Extract the [x, y] coordinate from the center of the cell holding the provided text.  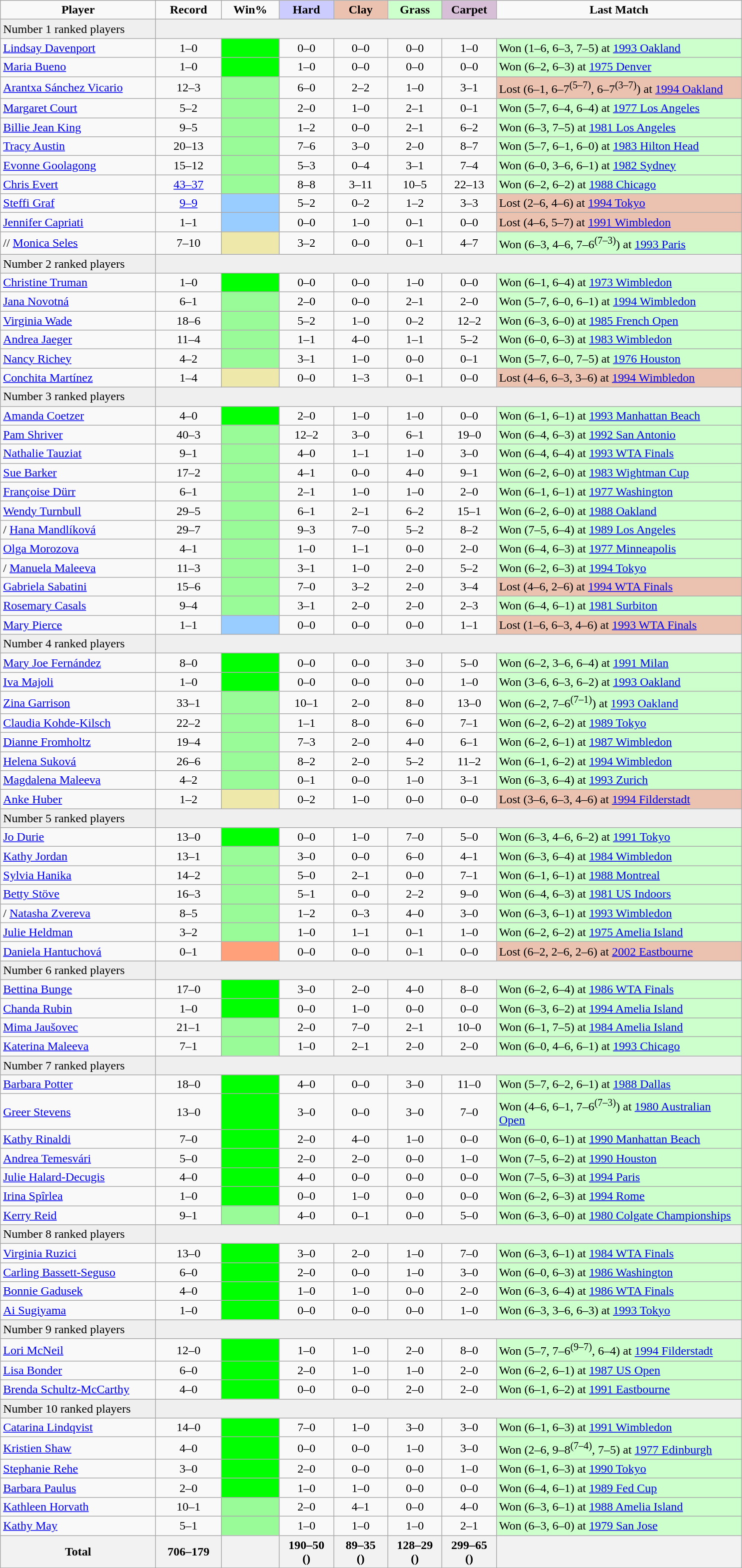
Total [78, 1552]
Dianne Fromholtz [78, 742]
33–1 [189, 702]
Won (6–3, 6–0) at 1979 San Jose [619, 1526]
Julie Halard-Decugis [78, 1177]
Won (6–2, 6–3) at 1975 Denver [619, 67]
Number 4 ranked players [78, 644]
Won (5–7, 7–6(9–7), 6–4) at 1994 Filderstadt [619, 1350]
Gabriela Sabatini [78, 587]
Won (6–1, 6–1) at 1977 Washington [619, 492]
Andrea Jaeger [78, 340]
Number 8 ranked players [78, 1234]
Helena Suková [78, 761]
15–6 [189, 587]
40–3 [189, 435]
14–2 [189, 875]
21–1 [189, 1028]
// Monica Seles [78, 243]
Number 2 ranked players [78, 264]
Last Match [619, 10]
Kristien Shaw [78, 1449]
Kerry Reid [78, 1215]
706–179 [189, 1552]
Won (7–5, 6–2) at 1990 Houston [619, 1158]
Won (3–6, 6–3, 6–2) at 1993 Oakland [619, 682]
Won (6–0, 3–6, 6–1) at 1982 Sydney [619, 165]
17–0 [189, 989]
Won (6–3, 6–4) at 1993 Zurich [619, 780]
Barbara Potter [78, 1084]
Ai Sugiyama [78, 1310]
19–0 [470, 435]
Won (6–3, 6–1) at 1984 WTA Finals [619, 1253]
Lost (4–6, 2–6) at 1994 WTA Finals [619, 587]
Won (6–0, 4–6, 6–1) at 1993 Chicago [619, 1046]
Won (7–5, 6–3) at 1994 Paris [619, 1177]
Won (6–3, 4–6, 6–2) at 1991 Tokyo [619, 837]
Hard [307, 10]
Nathalie Tauziat [78, 454]
Won (6–2, 6–4) at 1986 WTA Finals [619, 989]
Won (6–2, 6–2) at 1989 Tokyo [619, 723]
12–3 [189, 88]
Won (5–7, 6–1, 6–0) at 1983 Hilton Head [619, 146]
Won (6–1, 6–2) at 1994 Wimbledon [619, 761]
Record [189, 10]
Rosemary Casals [78, 606]
Virginia Ruzici [78, 1253]
13–1 [189, 856]
Number 10 ranked players [78, 1409]
22–13 [470, 184]
Wendy Turnbull [78, 511]
Amanda Coetzer [78, 416]
Mima Jaušovec [78, 1028]
18–6 [189, 321]
29–7 [189, 529]
Margaret Court [78, 108]
7–3 [307, 742]
10–0 [470, 1028]
Won (6–4, 6–3) at 1977 Minneapolis [619, 548]
Mary Joe Fernández [78, 663]
Won (6–2, 6–3) at 1994 Tokyo [619, 568]
Won (6–3, 6–0) at 1985 French Open [619, 321]
Lost (3–6, 6–3, 4–6) at 1994 Filderstadt [619, 799]
Catarina Lindqvist [78, 1428]
Lost (6–2, 2–6, 2–6) at 2002 Eastbourne [619, 951]
Won (6–3, 3–6, 6–3) at 1993 Tokyo [619, 1310]
Maria Bueno [78, 67]
Won (5–7, 6–0, 6–1) at 1994 Wimbledon [619, 302]
Magdalena Maleeva [78, 780]
Conchita Martínez [78, 378]
Grass [415, 10]
Carling Bassett-Seguso [78, 1272]
Lisa Bonder [78, 1371]
Kathy Rinaldi [78, 1139]
Won (6–3, 6–2) at 1994 Amelia Island [619, 1008]
10–5 [415, 184]
Number 7 ranked players [78, 1065]
Zina Garrison [78, 702]
Won (6–1, 6–1) at 1993 Manhattan Beach [619, 416]
Won (6–4, 6–3) at 1981 US Indoors [619, 894]
Won (6–1, 6–4) at 1973 Wimbledon [619, 283]
Won (6–1, 7–5) at 1984 Amelia Island [619, 1028]
9–9 [189, 203]
3–11 [361, 184]
Steffi Graf [78, 203]
Won (6–2, 6–0) at 1988 Oakland [619, 511]
4–7 [470, 243]
/ Hana Mandlíková [78, 529]
1–4 [189, 378]
Number 9 ranked players [78, 1329]
3–3 [470, 203]
22–2 [189, 723]
Sylvia Hanika [78, 875]
Barbara Paulus [78, 1488]
Evonne Goolagong [78, 165]
Jo Durie [78, 837]
Jana Novotná [78, 302]
7–4 [470, 165]
Win% [250, 10]
Number 5 ranked players [78, 818]
18–0 [189, 1084]
Pam Shriver [78, 435]
0–3 [361, 913]
Lindsay Davenport [78, 48]
Lost (4–6, 6–3, 3–6) at 1994 Wimbledon [619, 378]
Julie Heldman [78, 932]
Brenda Schultz-McCarthy [78, 1390]
Won (6–2, 6–1) at 1987 US Open [619, 1371]
9–3 [307, 529]
5–3 [307, 165]
Won (6–3, 6–1) at 1988 Amelia Island [619, 1507]
Stephanie Rehe [78, 1469]
Won (6–2, 6–2) at 1988 Chicago [619, 184]
Daniela Hantuchová [78, 951]
Won (6–4, 6–4) at 1993 WTA Finals [619, 454]
Number 6 ranked players [78, 970]
Bettina Bunge [78, 989]
11–2 [470, 761]
9–0 [470, 894]
190–50 () [307, 1552]
Irina Spîrlea [78, 1196]
Number 1 ranked players [78, 29]
Katerina Maleeva [78, 1046]
Won (6–2, 3–6, 6–4) at 1991 Milan [619, 663]
Bonnie Gadusek [78, 1291]
15–1 [470, 511]
Nancy Richey [78, 359]
Won (6–2, 6–1) at 1987 Wimbledon [619, 742]
Lost (2–6, 4–6) at 1994 Tokyo [619, 203]
Kathy May [78, 1526]
Kathy Jordan [78, 856]
8–7 [470, 146]
Won (6–2, 6–3) at 1994 Rome [619, 1196]
Won (6–1, 6–2) at 1991 Eastbourne [619, 1390]
8–5 [189, 913]
26–6 [189, 761]
2–3 [470, 606]
Won (4–6, 6–1, 7–6(7–3)) at 1980 Australian Open [619, 1112]
Won (6–4, 6–1) at 1981 Surbiton [619, 606]
Anke Huber [78, 799]
Claudia Kohde-Kilsch [78, 723]
Won (6–3, 4–6, 7–6(7–3)) at 1993 Paris [619, 243]
17–2 [189, 473]
11–0 [470, 1084]
12–0 [189, 1350]
Iva Majoli [78, 682]
Carpet [470, 10]
Clay [361, 10]
Won (6–3, 7–5) at 1981 Los Angeles [619, 127]
Billie Jean King [78, 127]
Won (6–1, 6–3) at 1990 Tokyo [619, 1469]
Won (6–3, 6–4) at 1986 WTA Finals [619, 1291]
Virginia Wade [78, 321]
7–10 [189, 243]
Lori McNeil [78, 1350]
Andrea Temesvári [78, 1158]
Won (5–7, 6–4, 6–4) at 1977 Los Angeles [619, 108]
Lost (6–1, 6–7(5–7), 6–7(3–7)) at 1994 Oakland [619, 88]
43–37 [189, 184]
Chris Evert [78, 184]
9–5 [189, 127]
Won (2–6, 9–8(7–4), 7–5) at 1977 Edinburgh [619, 1449]
Won (6–3, 6–4) at 1984 Wimbledon [619, 856]
Olga Morozova [78, 548]
Won (6–3, 6–1) at 1993 Wimbledon [619, 913]
Lost (4–6, 5–7) at 1991 Wimbledon [619, 222]
Won (6–2, 7–6(7–1)) at 1993 Oakland [619, 702]
128–29 () [415, 1552]
29–5 [189, 511]
Player [78, 10]
Won (6–1, 6–3) at 1991 Wimbledon [619, 1428]
Tracy Austin [78, 146]
Won (6–0, 6–3) at 1983 Wimbledon [619, 340]
7–6 [307, 146]
3–4 [470, 587]
Won (6–3, 6–0) at 1980 Colgate Championships [619, 1215]
11–4 [189, 340]
Mary Pierce [78, 625]
Won (1–6, 6–3, 7–5) at 1993 Oakland [619, 48]
Greer Stevens [78, 1112]
Won (6–0, 6–3) at 1986 Washington [619, 1272]
Won (6–2, 6–2) at 1975 Amelia Island [619, 932]
14–0 [189, 1428]
Won (6–0, 6–1) at 1990 Manhattan Beach [619, 1139]
9–4 [189, 606]
Won (6–1, 6–1) at 1988 Montreal [619, 875]
89–35 () [361, 1552]
0–4 [361, 165]
15–12 [189, 165]
11–3 [189, 568]
8–8 [307, 184]
1–3 [361, 378]
Won (5–7, 6–2, 6–1) at 1988 Dallas [619, 1084]
Won (6–4, 6–1) at 1989 Fed Cup [619, 1488]
Lost (1–6, 6–3, 4–6) at 1993 WTA Finals [619, 625]
Won (6–4, 6–3) at 1992 San Antonio [619, 435]
Won (5–7, 6–0, 7–5) at 1976 Houston [619, 359]
20–13 [189, 146]
Christine Truman [78, 283]
/ Manuela Maleeva [78, 568]
Françoise Dürr [78, 492]
16–3 [189, 894]
299–65 () [470, 1552]
Sue Barker [78, 473]
Kathleen Horvath [78, 1507]
Jennifer Capriati [78, 222]
Chanda Rubin [78, 1008]
/ Natasha Zvereva [78, 913]
Number 3 ranked players [78, 397]
Won (6–2, 6–0) at 1983 Wightman Cup [619, 473]
Betty Stöve [78, 894]
Arantxa Sánchez Vicario [78, 88]
19–4 [189, 742]
Won (7–5, 6–4) at 1989 Los Angeles [619, 529]
